Search for the cell housing the specified text and yield its (X, Y) center coordinate. 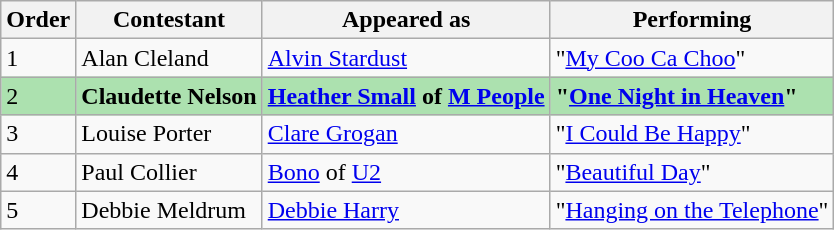
Appeared as (406, 20)
Louise Porter (169, 134)
"One Night in Heaven" (692, 96)
Debbie Meldrum (169, 210)
Bono of U2 (406, 172)
Clare Grogan (406, 134)
2 (38, 96)
Debbie Harry (406, 210)
"Beautiful Day" (692, 172)
Order (38, 20)
4 (38, 172)
Paul Collier (169, 172)
"Hanging on the Telephone" (692, 210)
1 (38, 58)
Alan Cleland (169, 58)
"My Coo Ca Choo" (692, 58)
"I Could Be Happy" (692, 134)
Heather Small of M People (406, 96)
5 (38, 210)
Contestant (169, 20)
Alvin Stardust (406, 58)
3 (38, 134)
Claudette Nelson (169, 96)
Performing (692, 20)
